Return the (x, y) coordinate for the center point of the cell that contains the specified text.  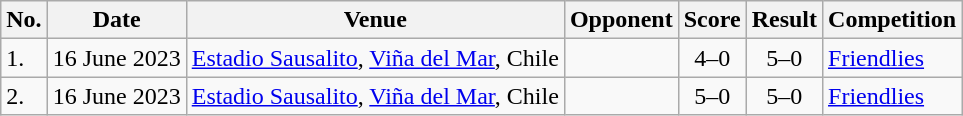
1. (24, 58)
Score (712, 20)
Competition (892, 20)
4–0 (712, 58)
Date (116, 20)
Opponent (621, 20)
No. (24, 20)
Venue (375, 20)
2. (24, 96)
Result (784, 20)
